Detect which cell encompasses the target text, then output its (X, Y) center coordinate. 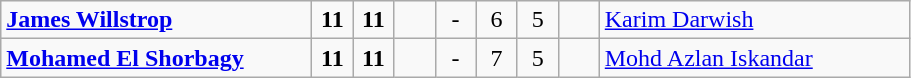
Mohamed El Shorbagy (156, 58)
Mohd Azlan Iskandar (754, 58)
Karim Darwish (754, 20)
James Willstrop (156, 20)
7 (496, 58)
6 (496, 20)
